Identify which cell holds the provided text, then report its (X, Y) central coordinate. 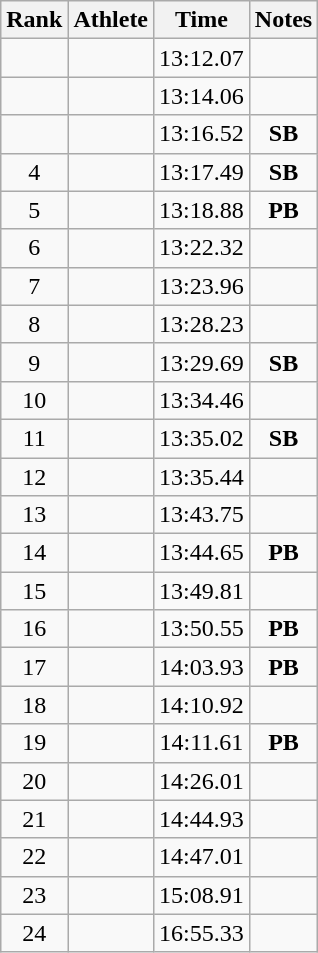
17 (34, 667)
13:23.96 (202, 286)
9 (34, 362)
15:08.91 (202, 895)
7 (34, 286)
13:50.55 (202, 629)
14:10.92 (202, 705)
13:22.32 (202, 248)
13:35.44 (202, 477)
16 (34, 629)
13:16.52 (202, 134)
20 (34, 781)
14:03.93 (202, 667)
14:11.61 (202, 743)
13:14.06 (202, 96)
15 (34, 591)
11 (34, 438)
10 (34, 400)
Notes (283, 20)
24 (34, 933)
Rank (34, 20)
22 (34, 857)
21 (34, 819)
13:35.02 (202, 438)
23 (34, 895)
4 (34, 172)
18 (34, 705)
13:29.69 (202, 362)
13:44.65 (202, 553)
13:49.81 (202, 591)
19 (34, 743)
13:18.88 (202, 210)
13:12.07 (202, 58)
14 (34, 553)
Time (202, 20)
13:43.75 (202, 515)
13 (34, 515)
13:28.23 (202, 324)
8 (34, 324)
5 (34, 210)
13:34.46 (202, 400)
16:55.33 (202, 933)
14:44.93 (202, 819)
13:17.49 (202, 172)
6 (34, 248)
12 (34, 477)
Athlete (111, 20)
14:47.01 (202, 857)
14:26.01 (202, 781)
